For the text-containing cell, return its midpoint in [x, y] coordinate format. 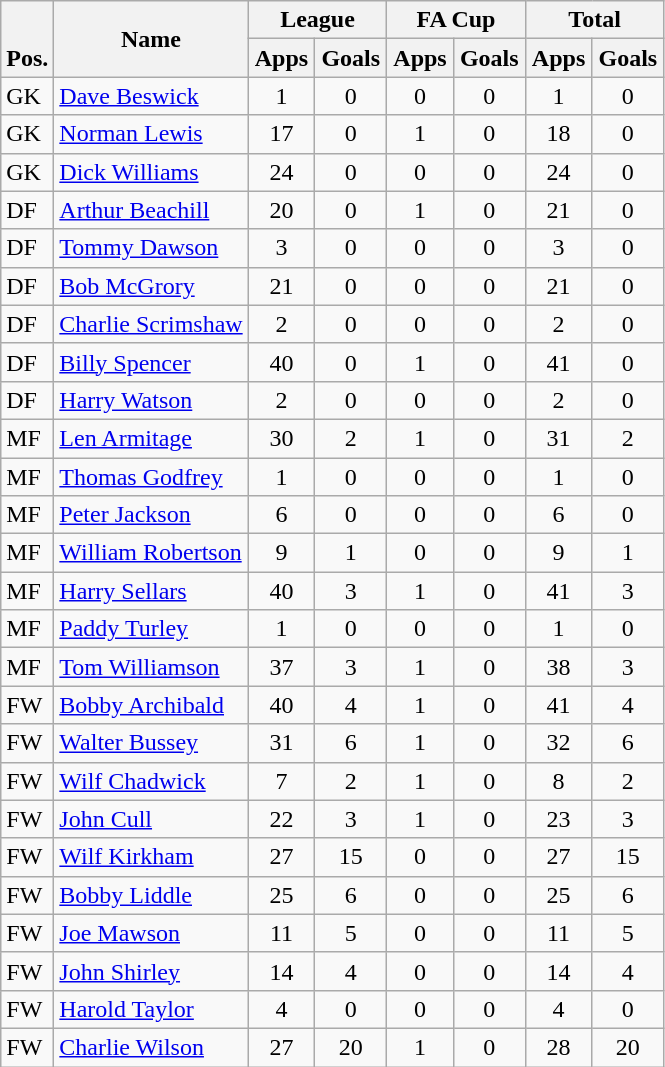
Bobby Archibald [151, 705]
32 [558, 743]
Tom Williamson [151, 667]
18 [558, 134]
Total [594, 20]
Name [151, 39]
7 [282, 781]
Paddy Turley [151, 629]
Charlie Scrimshaw [151, 324]
37 [282, 667]
30 [282, 438]
Harry Sellars [151, 591]
23 [558, 819]
Tommy Dawson [151, 248]
Bobby Liddle [151, 895]
Len Armitage [151, 438]
Thomas Godfrey [151, 477]
Norman Lewis [151, 134]
Pos. [28, 39]
22 [282, 819]
John Cull [151, 819]
Charlie Wilson [151, 1047]
Billy Spencer [151, 362]
Wilf Kirkham [151, 857]
Arthur Beachill [151, 210]
Wilf Chadwick [151, 781]
John Shirley [151, 971]
Harry Watson [151, 400]
Bob McGrory [151, 286]
FA Cup [456, 20]
Dick Williams [151, 172]
William Robertson [151, 553]
17 [282, 134]
8 [558, 781]
Joe Mawson [151, 933]
28 [558, 1047]
Dave Beswick [151, 96]
Peter Jackson [151, 515]
Walter Bussey [151, 743]
Harold Taylor [151, 1009]
League [318, 20]
38 [558, 667]
